Pinpoint the cell where the given text exists, returning its [x, y] midpoint coordinate. 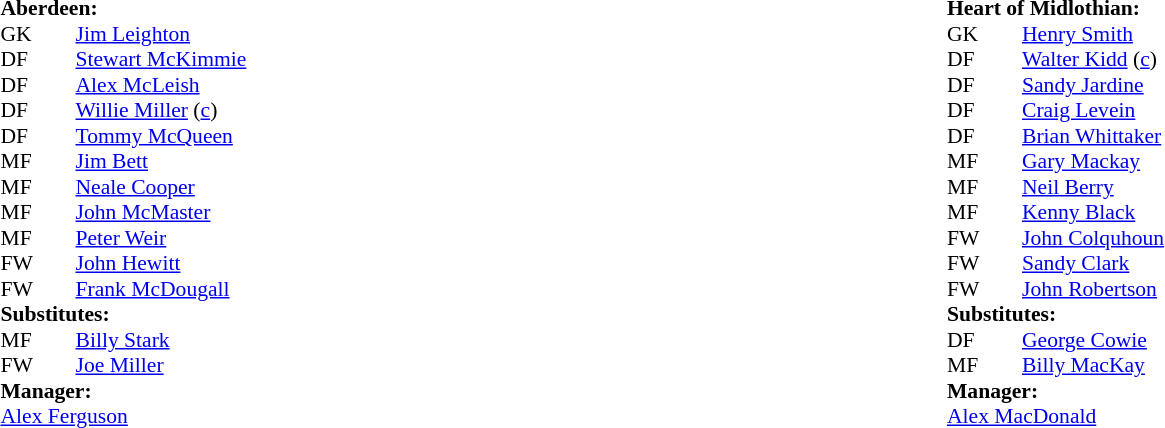
Jim Bett [162, 161]
Kenny Black [1093, 213]
Craig Levein [1093, 111]
Tommy McQueen [162, 136]
Joe Miller [162, 365]
John Robertson [1093, 289]
Billy MacKay [1093, 365]
Neale Cooper [162, 187]
Willie Miller (c) [162, 111]
Frank McDougall [162, 289]
Alex McLeish [162, 85]
John Colquhoun [1093, 238]
George Cowie [1093, 340]
Sandy Clark [1093, 263]
John Hewitt [162, 263]
Billy Stark [162, 340]
Stewart McKimmie [162, 59]
Gary Mackay [1093, 161]
Walter Kidd (c) [1093, 59]
Jim Leighton [162, 34]
Neil Berry [1093, 187]
John McMaster [162, 213]
Sandy Jardine [1093, 85]
Brian Whittaker [1093, 136]
Henry Smith [1093, 34]
Peter Weir [162, 238]
